Extract the [x, y] coordinate from the center of the cell holding the provided text.  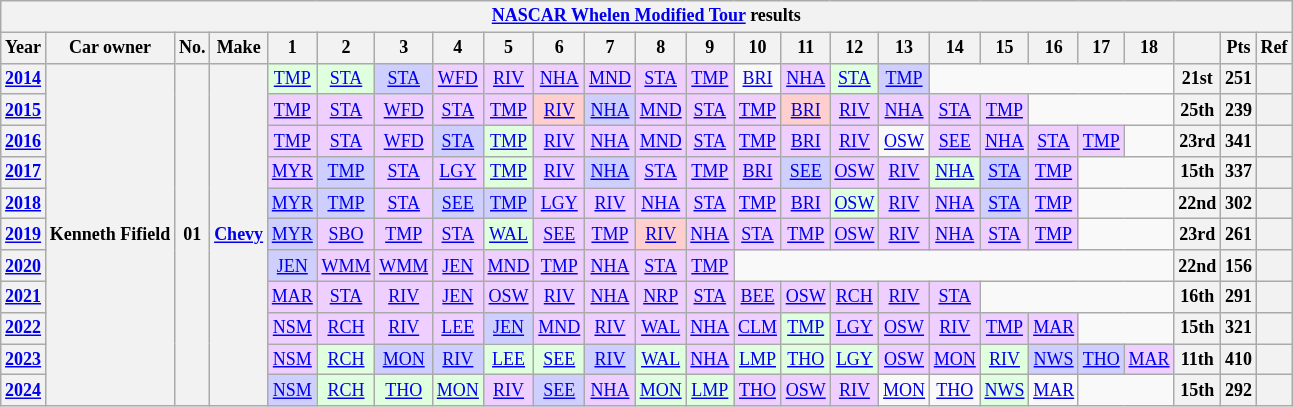
Kenneth Fifield [110, 234]
Pts [1239, 48]
156 [1239, 266]
17 [1101, 48]
291 [1239, 296]
11th [1198, 360]
25th [1198, 110]
4 [458, 48]
SBO [346, 234]
2014 [24, 78]
6 [560, 48]
No. [192, 48]
21st [1198, 78]
NRP [660, 296]
7 [610, 48]
251 [1239, 78]
2021 [24, 296]
NASCAR Whelen Modified Tour results [646, 16]
8 [660, 48]
1 [292, 48]
321 [1239, 328]
16 [1054, 48]
16th [1198, 296]
CLM [758, 328]
337 [1239, 172]
2017 [24, 172]
2 [346, 48]
Car owner [110, 48]
15 [1004, 48]
9 [710, 48]
341 [1239, 140]
410 [1239, 360]
Chevy [239, 234]
18 [1149, 48]
239 [1239, 110]
Make [239, 48]
2020 [24, 266]
BEE [758, 296]
Ref [1274, 48]
11 [806, 48]
2016 [24, 140]
Year [24, 48]
14 [954, 48]
01 [192, 234]
2015 [24, 110]
2022 [24, 328]
2024 [24, 390]
3 [404, 48]
261 [1239, 234]
10 [758, 48]
12 [854, 48]
2018 [24, 204]
292 [1239, 390]
5 [508, 48]
2019 [24, 234]
2023 [24, 360]
13 [904, 48]
302 [1239, 204]
